Detect which cell encompasses the target text, then output its (X, Y) center coordinate. 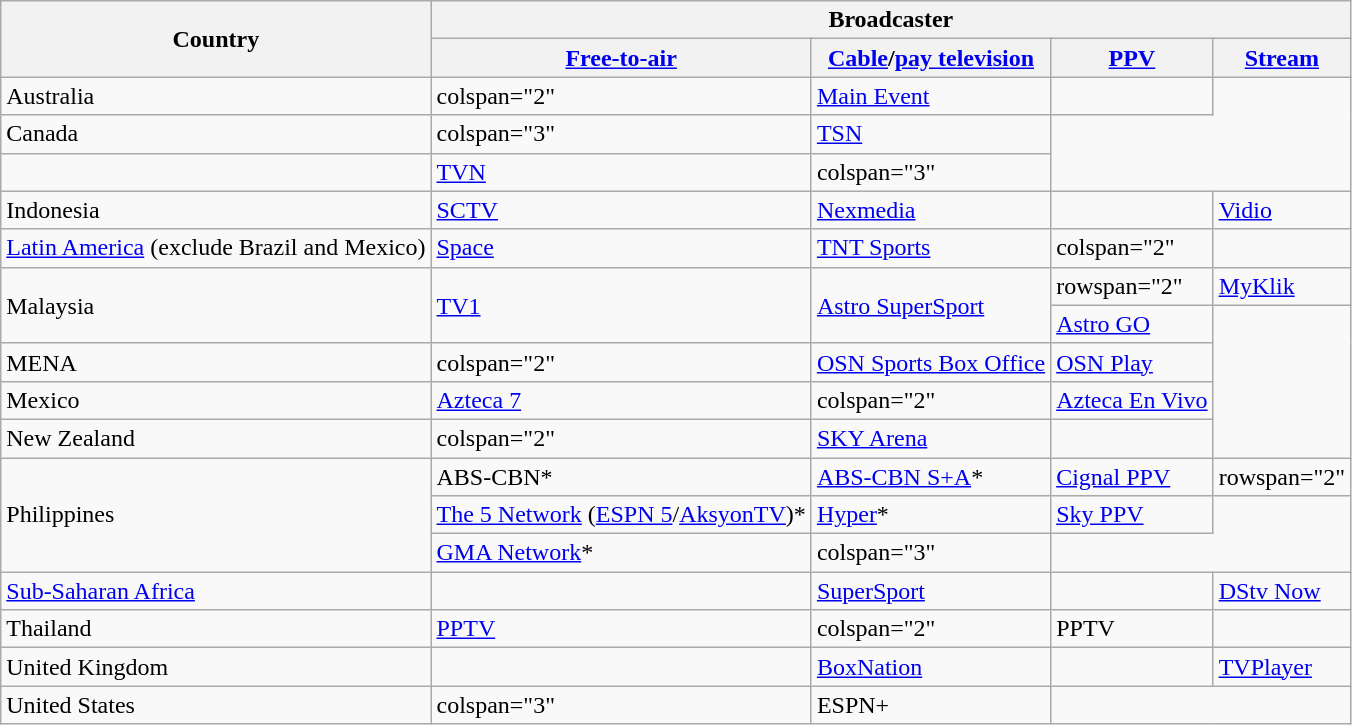
TNT Sports (930, 248)
Broadcaster (891, 20)
MyKlik (1282, 286)
Sub-Saharan Africa (216, 591)
New Zealand (216, 438)
ABS-CBN S+A* (930, 477)
Nexmedia (930, 210)
United Kingdom (216, 667)
MENA (216, 362)
Indonesia (216, 210)
GMA Network* (621, 553)
Malaysia (216, 305)
Canada (216, 134)
Australia (216, 96)
Main Event (930, 96)
TSN (930, 134)
Sky PPV (1132, 515)
SKY Arena (930, 438)
SuperSport (930, 591)
TV1 (621, 305)
PPV (1132, 58)
BoxNation (930, 667)
TVPlayer (1282, 667)
SCTV (621, 210)
Space (621, 248)
Cignal PPV (1132, 477)
Thailand (216, 629)
ESPN+ (930, 705)
Mexico (216, 400)
Stream (1282, 58)
Cable/pay television (930, 58)
Astro SuperSport (930, 305)
Country (216, 39)
Azteca En Vivo (1132, 400)
Hyper* (930, 515)
ABS-CBN* (621, 477)
OSN Sports Box Office (930, 362)
The 5 Network (ESPN 5/AksyonTV)* (621, 515)
OSN Play (1132, 362)
Philippines (216, 515)
Free-to-air (621, 58)
DStv Now (1282, 591)
Astro GO (1132, 324)
Azteca 7 (621, 400)
United States (216, 705)
Vidio (1282, 210)
TVN (621, 172)
Latin America (exclude Brazil and Mexico) (216, 248)
